Search for the cell housing the specified text and yield its (X, Y) center coordinate. 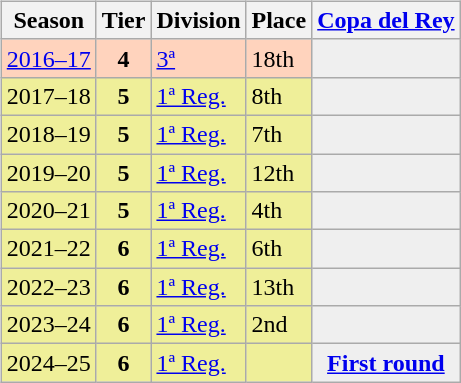
2016–17 (48, 58)
2021–22 (48, 249)
Copa del Rey (386, 20)
2nd (279, 325)
Division (198, 20)
2018–19 (48, 134)
2017–18 (48, 96)
12th (279, 173)
Place (279, 20)
4 (124, 58)
2019–20 (48, 173)
2020–21 (48, 211)
Tier (124, 20)
2022–23 (48, 287)
8th (279, 96)
4th (279, 211)
2024–25 (48, 363)
18th (279, 58)
2023–24 (48, 325)
3ª (198, 58)
First round (386, 363)
Season (48, 20)
13th (279, 287)
7th (279, 134)
6th (279, 249)
